Scan for the cell matching the given text and deliver its [X, Y] coordinate at center. 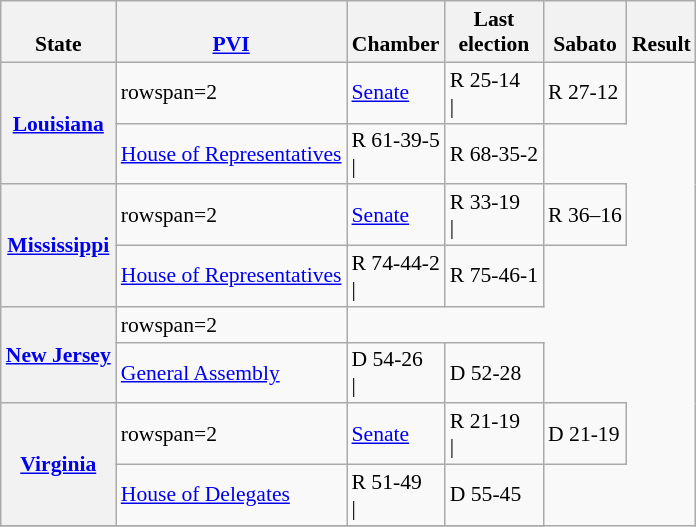
R 36–16 [585, 216]
R 68-35-2 [494, 154]
R 21-19| [494, 434]
D 55-45 [494, 496]
New Jersey [58, 356]
Lastelection [494, 32]
R 51-49| [395, 496]
Sabato [585, 32]
D 52-28 [494, 372]
R 25-14| [494, 92]
R 27-12 [585, 92]
Virginia [58, 465]
R 61-39-5| [395, 154]
Chamber [395, 32]
General Assembly [232, 372]
Mississippi [58, 246]
Result [662, 32]
R 74-44-2| [395, 276]
D 21-19 [585, 434]
House of Delegates [232, 496]
R 75-46-1 [494, 276]
Louisiana [58, 123]
PVI [232, 32]
D 54-26| [395, 372]
State [58, 32]
R 33-19| [494, 216]
